Pinpoint the cell where the given text exists, returning its (X, Y) midpoint coordinate. 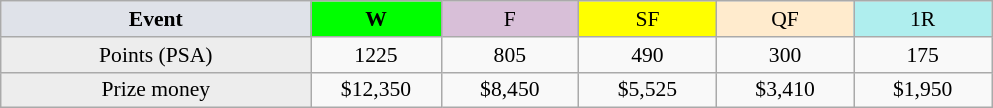
QF (785, 19)
$1,950 (923, 90)
$12,350 (376, 90)
Prize money (156, 90)
805 (510, 55)
$8,450 (510, 90)
175 (923, 55)
$3,410 (785, 90)
300 (785, 55)
1R (923, 19)
W (376, 19)
1225 (376, 55)
490 (648, 55)
$5,525 (648, 90)
Points (PSA) (156, 55)
SF (648, 19)
Event (156, 19)
F (510, 19)
